Return the [X, Y] coordinate for the center point of the cell that contains the specified text.  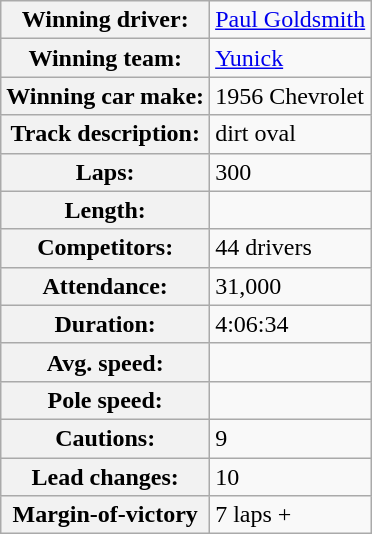
Track description: [106, 134]
Pole speed: [106, 400]
Yunick [290, 58]
Competitors: [106, 248]
Avg. speed: [106, 362]
Winning driver: [106, 20]
Margin-of-victory [106, 515]
Lead changes: [106, 477]
9 [290, 438]
dirt oval [290, 134]
300 [290, 172]
10 [290, 477]
Cautions: [106, 438]
31,000 [290, 286]
Length: [106, 210]
Winning team: [106, 58]
Paul Goldsmith [290, 20]
Winning car make: [106, 96]
Attendance: [106, 286]
Laps: [106, 172]
44 drivers [290, 248]
7 laps + [290, 515]
4:06:34 [290, 324]
1956 Chevrolet [290, 96]
Duration: [106, 324]
